Extract the [X, Y] coordinate from the center of the cell holding the provided text.  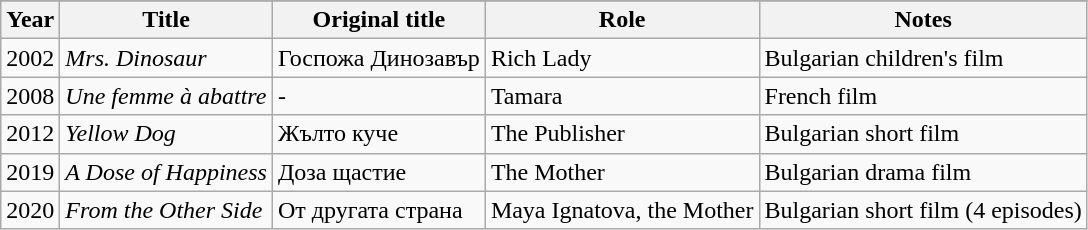
Une femme à abattre [166, 96]
Rich Lady [622, 58]
2019 [30, 172]
Tamara [622, 96]
The Mother [622, 172]
2012 [30, 134]
- [378, 96]
A Dose of Happiness [166, 172]
Yellow Dog [166, 134]
2002 [30, 58]
Role [622, 20]
От другата страна [378, 210]
From the Other Side [166, 210]
Notes [923, 20]
Bulgarian children's film [923, 58]
Bulgarian short film (4 episodes) [923, 210]
2020 [30, 210]
Maya Ignatova, the Mother [622, 210]
The Publisher [622, 134]
Bulgarian short film [923, 134]
2008 [30, 96]
French film [923, 96]
Year [30, 20]
Mrs. Dinosaur [166, 58]
Жълто куче [378, 134]
Доза щастие [378, 172]
Original title [378, 20]
Title [166, 20]
Госпожа Динозавър [378, 58]
Bulgarian drama film [923, 172]
